From the cell containing the given text, extract its center point as (x, y) coordinate. 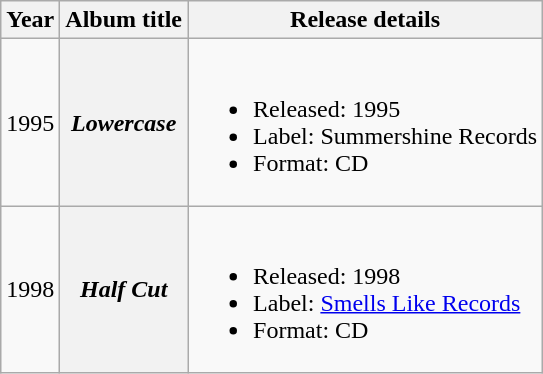
Album title (124, 20)
Half Cut (124, 290)
Year (30, 20)
Lowercase (124, 122)
Release details (366, 20)
1998 (30, 290)
Released: 1995Label: Summershine RecordsFormat: CD (366, 122)
1995 (30, 122)
Released: 1998Label: Smells Like RecordsFormat: CD (366, 290)
